Capture the cell that displays the provided text and extract its (x, y) central coordinate. 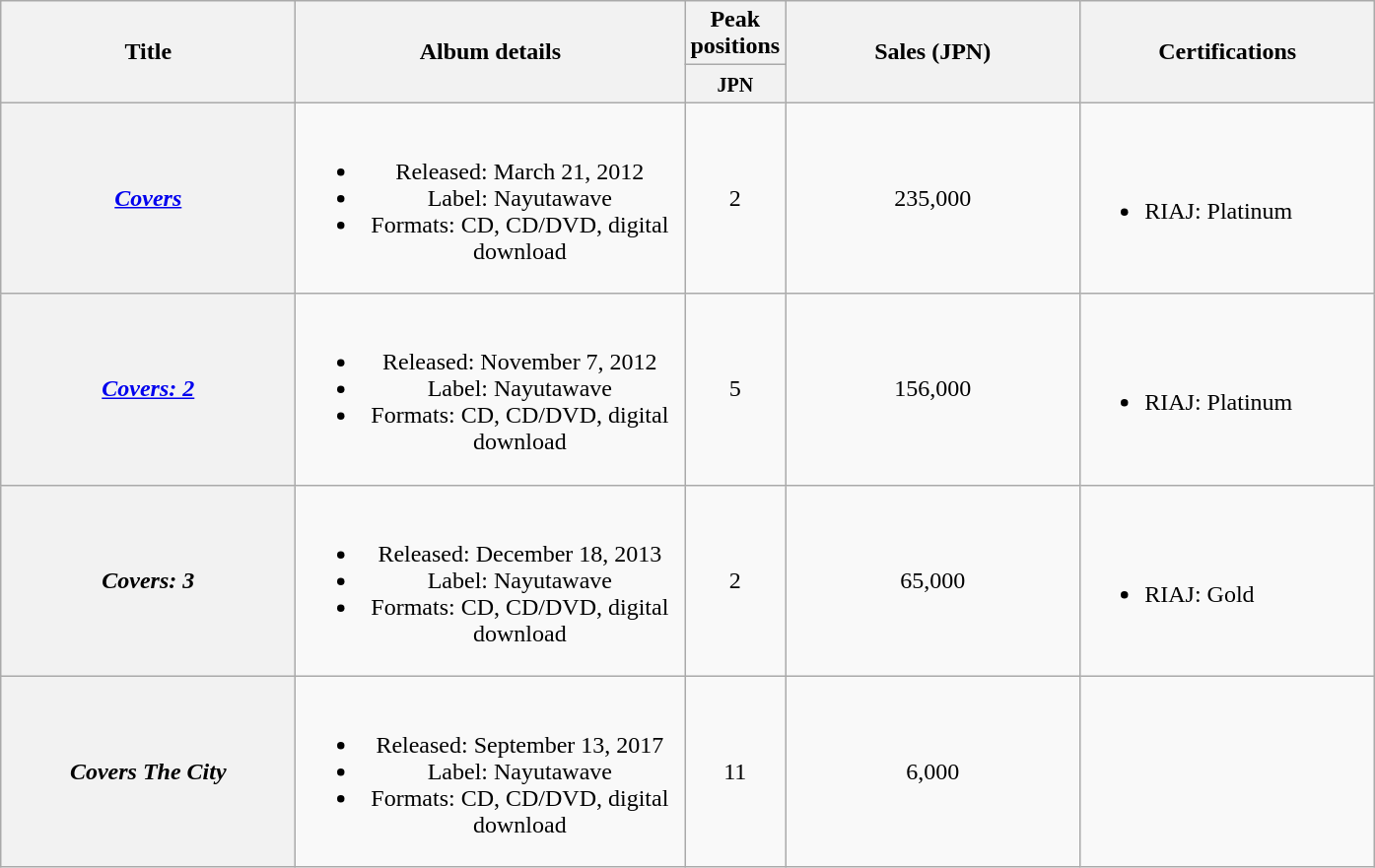
Covers (148, 198)
235,000 (932, 198)
Certifications (1228, 51)
11 (735, 771)
Covers The City (148, 771)
Released: December 18, 2013 Label: NayutawaveFormats: CD, CD/DVD, digital download (491, 580)
JPN (735, 84)
156,000 (932, 389)
Covers: 3 (148, 580)
Title (148, 51)
65,000 (932, 580)
RIAJ: Gold (1228, 580)
Released: March 21, 2012 Label: NayutawaveFormats: CD, CD/DVD, digital download (491, 198)
Sales (JPN) (932, 51)
6,000 (932, 771)
Released: September 13, 2017 Label: NayutawaveFormats: CD, CD/DVD, digital download (491, 771)
Album details (491, 51)
Covers: 2 (148, 389)
Peak positions (735, 33)
Released: November 7, 2012 Label: NayutawaveFormats: CD, CD/DVD, digital download (491, 389)
5 (735, 389)
